From the cell containing the given text, extract its center point as (x, y) coordinate. 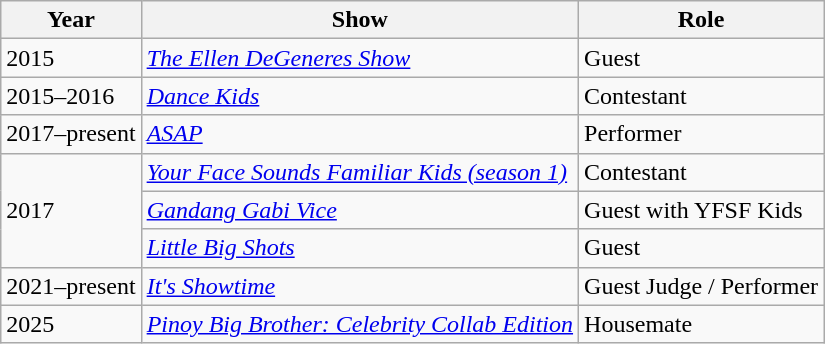
Guest with YFSF Kids (702, 210)
Gandang Gabi Vice (360, 210)
Show (360, 20)
Pinoy Big Brother: Celebrity Collab Edition (360, 324)
Performer (702, 134)
2015 (71, 58)
Your Face Sounds Familiar Kids (season 1) (360, 172)
2017–present (71, 134)
Little Big Shots (360, 248)
Housemate (702, 324)
2017 (71, 210)
2025 (71, 324)
ASAP (360, 134)
2015–2016 (71, 96)
Dance Kids (360, 96)
2021–present (71, 286)
Year (71, 20)
Role (702, 20)
It's Showtime (360, 286)
The Ellen DeGeneres Show (360, 58)
Guest Judge / Performer (702, 286)
